From the cell containing the given text, extract its center point as (X, Y) coordinate. 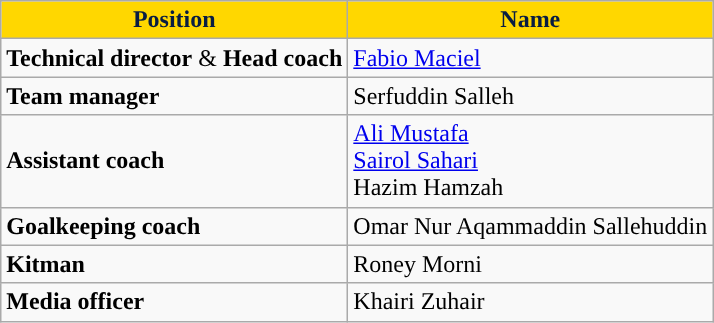
Roney Morni (530, 264)
Name (530, 20)
Khairi Zuhair (530, 302)
Serfuddin Salleh (530, 96)
Goalkeeping coach (174, 226)
Fabio Maciel (530, 58)
Technical director & Head coach (174, 58)
Ali Mustafa Sairol Sahari Hazim Hamzah (530, 161)
Kitman (174, 264)
Team manager (174, 96)
Assistant coach (174, 161)
Media officer (174, 302)
Position (174, 20)
Omar Nur Aqammaddin Sallehuddin (530, 226)
